Find where the given text appears and provide that cell's center as [x, y] coordinate. 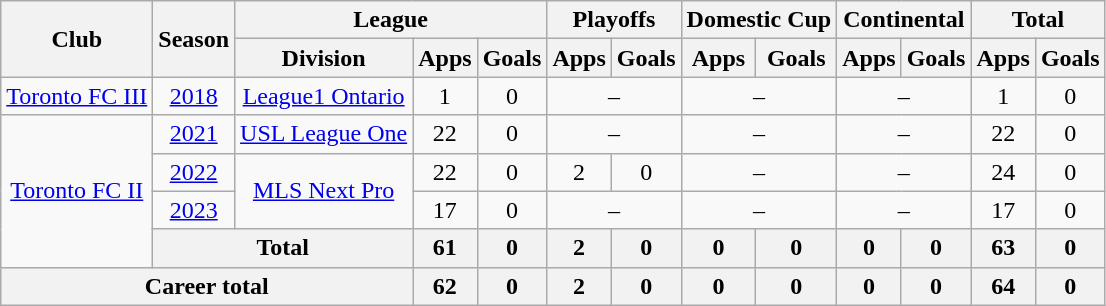
64 [1003, 286]
MLS Next Pro [324, 191]
League [391, 20]
63 [1003, 248]
League1 Ontario [324, 96]
Club [77, 39]
Toronto FC II [77, 191]
Season [194, 39]
Toronto FC III [77, 96]
Domestic Cup [759, 20]
24 [1003, 172]
2021 [194, 134]
Playoffs [614, 20]
2023 [194, 210]
Division [324, 58]
USL League One [324, 134]
62 [445, 286]
Continental [904, 20]
2018 [194, 96]
2022 [194, 172]
Career total [207, 286]
61 [445, 248]
